Return the [X, Y] coordinate for the center point of the cell that contains the specified text.  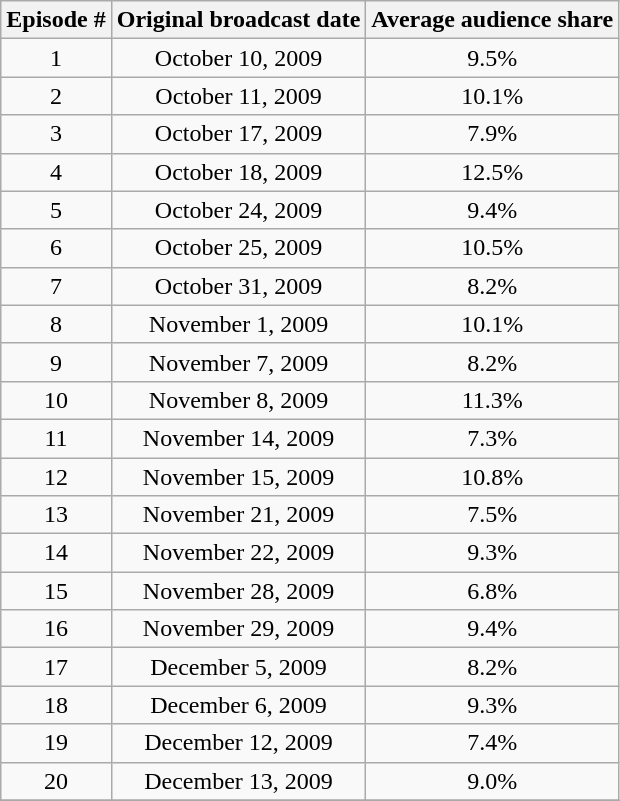
11 [56, 438]
Original broadcast date [238, 20]
13 [56, 515]
10.5% [492, 248]
9.0% [492, 781]
November 8, 2009 [238, 400]
18 [56, 705]
Average audience share [492, 20]
10 [56, 400]
October 31, 2009 [238, 286]
3 [56, 134]
17 [56, 667]
12 [56, 477]
16 [56, 629]
7.4% [492, 743]
10.8% [492, 477]
14 [56, 553]
November 22, 2009 [238, 553]
7.9% [492, 134]
November 29, 2009 [238, 629]
1 [56, 58]
October 11, 2009 [238, 96]
October 17, 2009 [238, 134]
December 5, 2009 [238, 667]
19 [56, 743]
11.3% [492, 400]
2 [56, 96]
9.5% [492, 58]
7.3% [492, 438]
November 28, 2009 [238, 591]
December 6, 2009 [238, 705]
7.5% [492, 515]
9 [56, 362]
October 24, 2009 [238, 210]
8 [56, 324]
6.8% [492, 591]
7 [56, 286]
October 10, 2009 [238, 58]
5 [56, 210]
November 14, 2009 [238, 438]
Episode # [56, 20]
November 1, 2009 [238, 324]
December 12, 2009 [238, 743]
December 13, 2009 [238, 781]
November 7, 2009 [238, 362]
November 15, 2009 [238, 477]
15 [56, 591]
20 [56, 781]
October 25, 2009 [238, 248]
6 [56, 248]
12.5% [492, 172]
November 21, 2009 [238, 515]
October 18, 2009 [238, 172]
4 [56, 172]
